Return [x, y] of the center of cell containing provided text 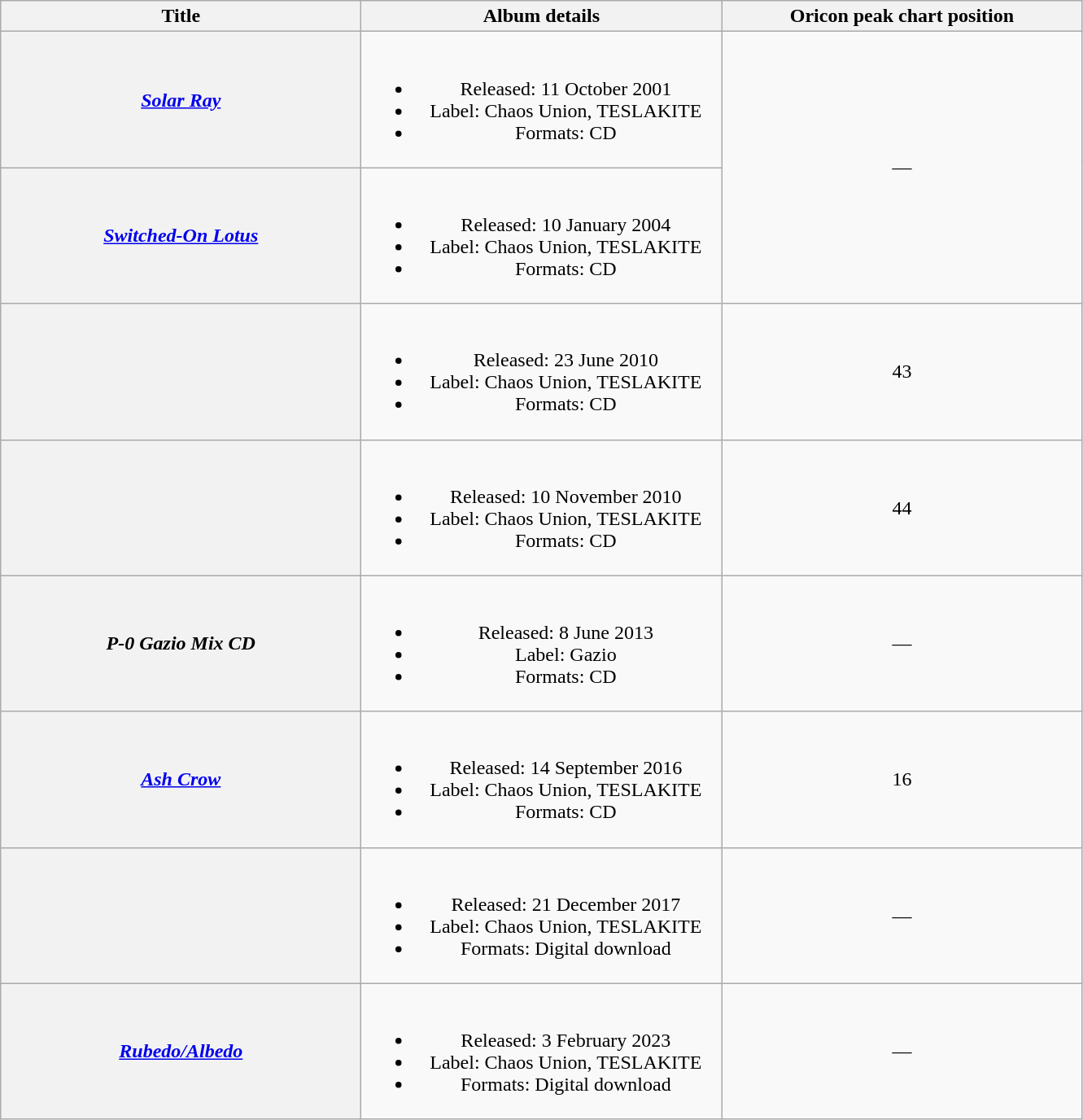
Released: 14 September 2016Label: Chaos Union, TESLAKITEFormats: CD [542, 780]
Switched-On Lotus [181, 236]
Released: 21 December 2017Label: Chaos Union, TESLAKITEFormats: Digital download [542, 915]
Released: 23 June 2010Label: Chaos Union, TESLAKITEFormats: CD [542, 371]
44 [902, 508]
Rubedo/Albedo [181, 1052]
Released: 8 June 2013Label: GazioFormats: CD [542, 643]
Title [181, 16]
Released: 10 January 2004Label: Chaos Union, TESLAKITEFormats: CD [542, 236]
Ash Crow [181, 780]
Solar Ray [181, 99]
Released: 3 February 2023Label: Chaos Union, TESLAKITEFormats: Digital download [542, 1052]
P-0 Gazio Mix CD [181, 643]
Oricon peak chart position [902, 16]
43 [902, 371]
16 [902, 780]
Album details [542, 16]
Released: 11 October 2001Label: Chaos Union, TESLAKITEFormats: CD [542, 99]
Released: 10 November 2010Label: Chaos Union, TESLAKITEFormats: CD [542, 508]
